Locate the cell with the specified text and output its (X, Y) center coordinate. 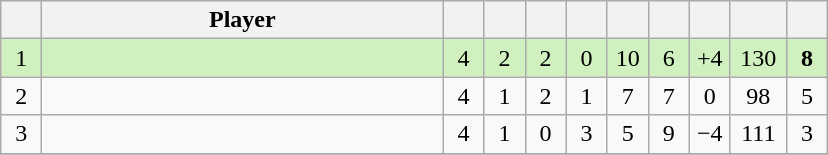
+4 (710, 58)
9 (668, 134)
10 (628, 58)
98 (758, 96)
8 (806, 58)
Player (242, 20)
−4 (710, 134)
111 (758, 134)
130 (758, 58)
6 (668, 58)
